Capture the cell that displays the provided text and extract its (X, Y) central coordinate. 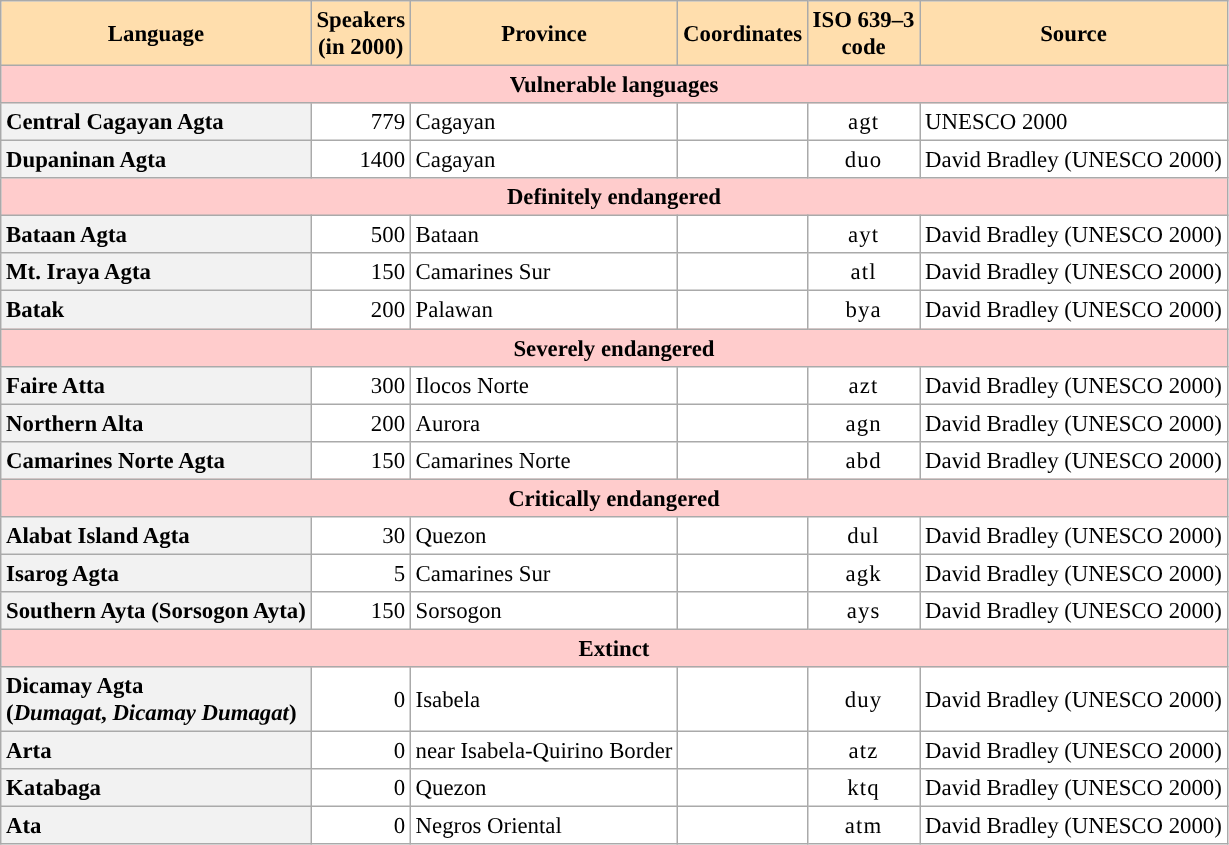
500 (360, 235)
Camarines Norte Agta (156, 460)
300 (360, 385)
Coordinates (743, 34)
agn (863, 423)
Ata (156, 826)
Central Cagayan Agta (156, 122)
Dicamay Agta(Dumagat, Dicamay Dumagat) (156, 700)
Katabaga (156, 788)
ISO 639–3code (863, 34)
ayt (863, 235)
agt (863, 122)
ays (863, 611)
atm (863, 826)
Aurora (544, 423)
5 (360, 573)
Southern Ayta (Sorsogon Ayta) (156, 611)
Batak (156, 310)
Faire Atta (156, 385)
ktq (863, 788)
Isarog Agta (156, 573)
duo (863, 160)
Camarines Norte (544, 460)
Vulnerable languages (614, 85)
779 (360, 122)
Alabat Island Agta (156, 536)
UNESCO 2000 (1074, 122)
Isabela (544, 700)
30 (360, 536)
Palawan (544, 310)
Arta (156, 751)
abd (863, 460)
Extinct (614, 648)
Dupaninan Agta (156, 160)
Definitely endangered (614, 197)
dul (863, 536)
Bataan (544, 235)
Negros Oriental (544, 826)
Language (156, 34)
Critically endangered (614, 498)
Severely endangered (614, 348)
near Isabela-Quirino Border (544, 751)
Sorsogon (544, 611)
Mt. Iraya Agta (156, 273)
Northern Alta (156, 423)
Speakers(in 2000) (360, 34)
Source (1074, 34)
Ilocos Norte (544, 385)
atl (863, 273)
duy (863, 700)
azt (863, 385)
1400 (360, 160)
atz (863, 751)
Province (544, 34)
agk (863, 573)
Bataan Agta (156, 235)
bya (863, 310)
